Output the [X, Y] coordinate of the center of the cell containing the given text.  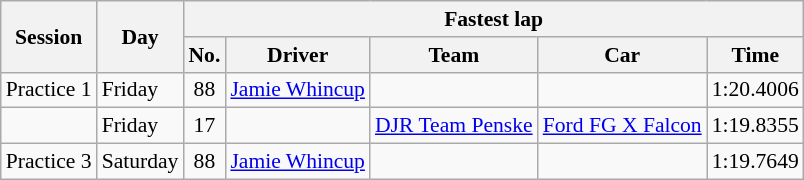
Driver [298, 55]
Ford FG X Falcon [622, 126]
Team [454, 55]
1:19.8355 [756, 126]
1:20.4006 [756, 90]
Car [622, 55]
Day [140, 36]
DJR Team Penske [454, 126]
Practice 1 [49, 90]
Time [756, 55]
Saturday [140, 162]
Practice 3 [49, 162]
Session [49, 36]
Fastest lap [493, 19]
17 [204, 126]
No. [204, 55]
1:19.7649 [756, 162]
